Output the [x, y] coordinate of the center of the cell containing the given text.  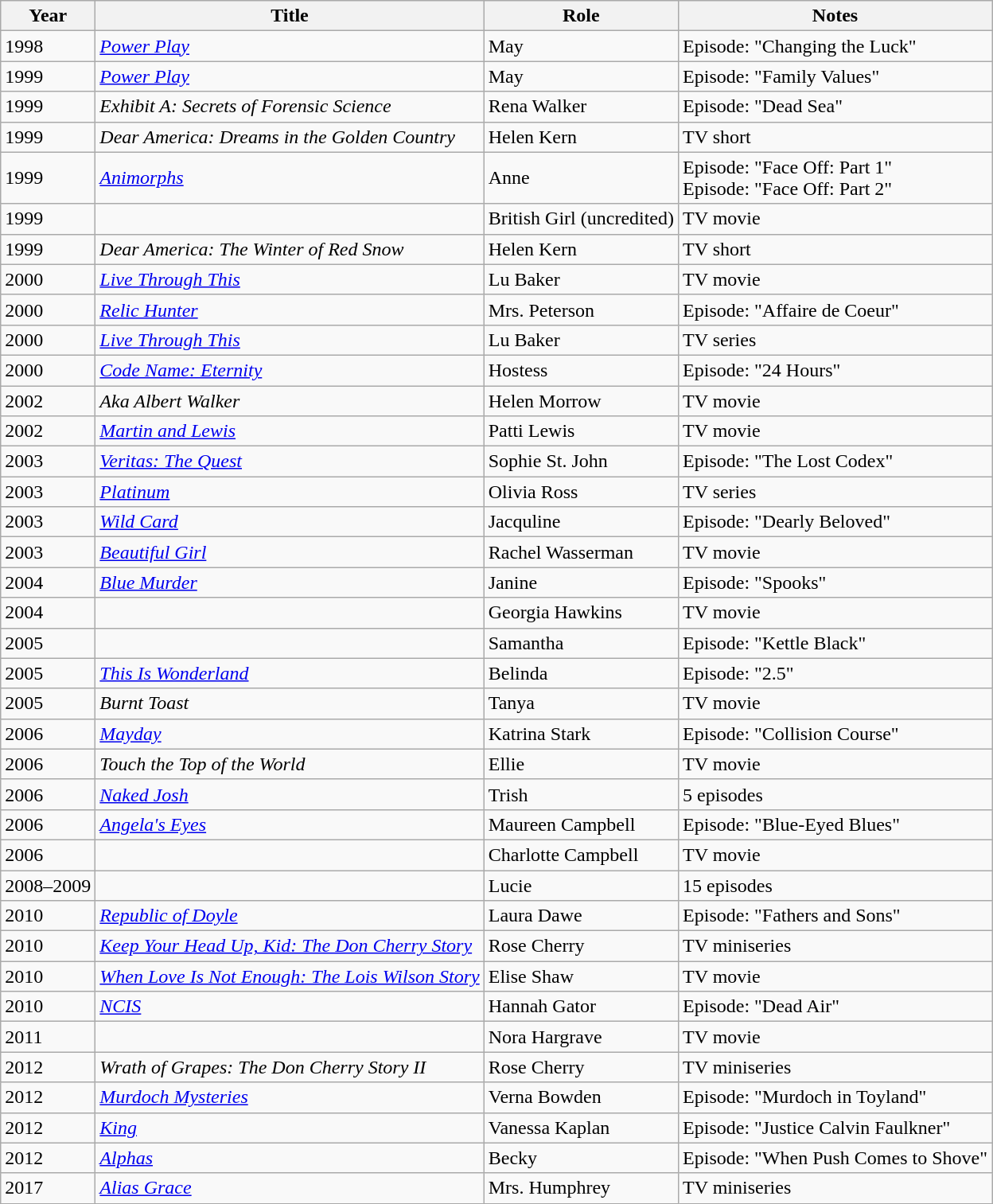
Lucie [581, 886]
Belinda [581, 673]
Hannah Gator [581, 1007]
Murdoch Mysteries [290, 1097]
Helen Morrow [581, 400]
Wild Card [290, 522]
Patti Lewis [581, 431]
Alias Grace [290, 1188]
Ellie [581, 764]
Rena Walker [581, 107]
Georgia Hawkins [581, 613]
Episode: "Collision Course" [835, 734]
Episode: "Spooks" [835, 583]
Year [48, 16]
Episode: "Family Values" [835, 76]
Vanessa Kaplan [581, 1128]
Episode: "Justice Calvin Faulkner" [835, 1128]
2011 [48, 1037]
Alphas [290, 1158]
Laura Dawe [581, 916]
Touch the Top of the World [290, 764]
Blue Murder [290, 583]
Elise Shaw [581, 976]
Notes [835, 16]
Episode: "Dead Sea" [835, 107]
Platinum [290, 492]
Episode: "The Lost Codex" [835, 462]
Wrath of Grapes: The Don Cherry Story II [290, 1067]
King [290, 1128]
Code Name: Eternity [290, 370]
Tanya [581, 703]
This Is Wonderland [290, 673]
Dear America: The Winter of Red Snow [290, 249]
Episode: "2.5" [835, 673]
Mrs. Humphrey [581, 1188]
Trish [581, 794]
Episode: "Changing the Luck" [835, 46]
Episode: "Face Off: Part 1"Episode: "Face Off: Part 2" [835, 178]
2017 [48, 1188]
Janine [581, 583]
NCIS [290, 1007]
Episode: "When Push Comes to Shove" [835, 1158]
Rachel Wasserman [581, 552]
Episode: "24 Hours" [835, 370]
Relic Hunter [290, 310]
Episode: "Murdoch in Toyland" [835, 1097]
Dear America: Dreams in the Golden Country [290, 137]
Mayday [290, 734]
Katrina Stark [581, 734]
1998 [48, 46]
Becky [581, 1158]
5 episodes [835, 794]
Hostess [581, 370]
When Love Is Not Enough: The Lois Wilson Story [290, 976]
Republic of Doyle [290, 916]
Animorphs [290, 178]
Charlotte Campbell [581, 855]
Naked Josh [290, 794]
Maureen Campbell [581, 824]
Title [290, 16]
Jacquline [581, 522]
Sophie St. John [581, 462]
Episode: "Dead Air" [835, 1007]
Keep Your Head Up, Kid: The Don Cherry Story [290, 946]
Role [581, 16]
Episode: "Blue-Eyed Blues" [835, 824]
Anne [581, 178]
Aka Albert Walker [290, 400]
Martin and Lewis [290, 431]
Olivia Ross [581, 492]
Episode: "Affaire de Coeur" [835, 310]
Beautiful Girl [290, 552]
Verna Bowden [581, 1097]
Mrs. Peterson [581, 310]
Veritas: The Quest [290, 462]
Episode: "Fathers and Sons" [835, 916]
Samantha [581, 643]
Burnt Toast [290, 703]
Episode: "Kettle Black" [835, 643]
Episode: "Dearly Beloved" [835, 522]
Exhibit A: Secrets of Forensic Science [290, 107]
2008–2009 [48, 886]
Angela's Eyes [290, 824]
Nora Hargrave [581, 1037]
British Girl (uncredited) [581, 219]
15 episodes [835, 886]
